Capture the cell that displays the provided text and extract its (X, Y) central coordinate. 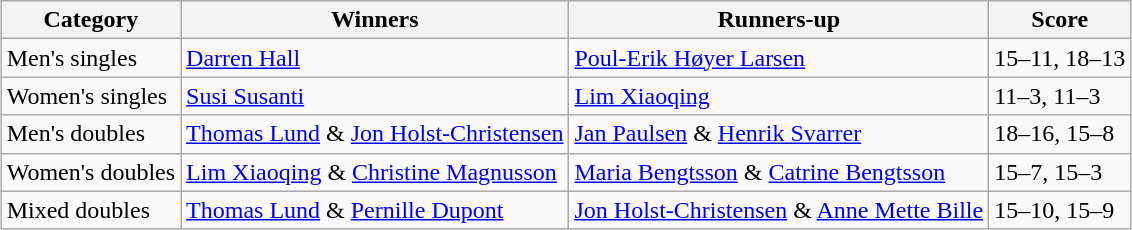
Thomas Lund & Jon Holst-Christensen (375, 134)
Poul-Erik Høyer Larsen (779, 58)
Jon Holst-Christensen & Anne Mette Bille (779, 210)
Mixed doubles (90, 210)
11–3, 11–3 (1060, 96)
Maria Bengtsson & Catrine Bengtsson (779, 172)
Lim Xiaoqing (779, 96)
Winners (375, 20)
Category (90, 20)
Men's singles (90, 58)
Women's doubles (90, 172)
Women's singles (90, 96)
Score (1060, 20)
15–11, 18–13 (1060, 58)
Susi Susanti (375, 96)
Jan Paulsen & Henrik Svarrer (779, 134)
Darren Hall (375, 58)
18–16, 15–8 (1060, 134)
Thomas Lund & Pernille Dupont (375, 210)
15–10, 15–9 (1060, 210)
15–7, 15–3 (1060, 172)
Men's doubles (90, 134)
Runners-up (779, 20)
Lim Xiaoqing & Christine Magnusson (375, 172)
